Find where the given text appears and provide that cell's center as (x, y) coordinate. 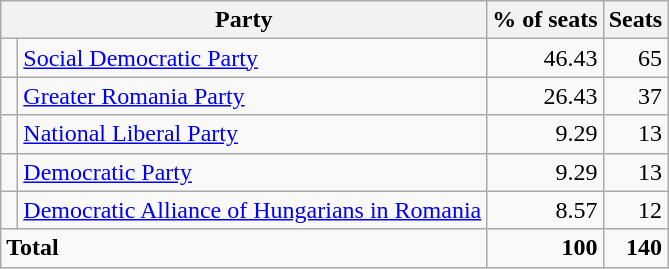
National Liberal Party (252, 134)
Greater Romania Party (252, 96)
8.57 (545, 210)
Total (244, 248)
12 (635, 210)
140 (635, 248)
46.43 (545, 58)
% of seats (545, 20)
Social Democratic Party (252, 58)
26.43 (545, 96)
Democratic Alliance of Hungarians in Romania (252, 210)
37 (635, 96)
Party (244, 20)
100 (545, 248)
Seats (635, 20)
Democratic Party (252, 172)
65 (635, 58)
